Output the (X, Y) coordinate of the center of the cell containing the given text.  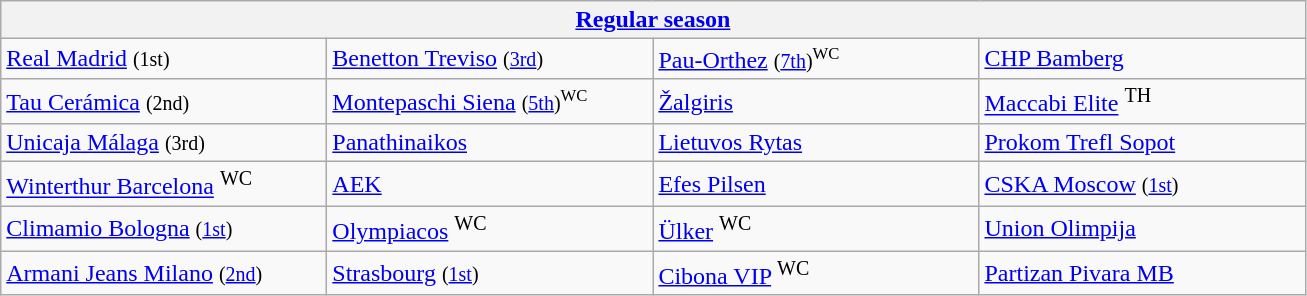
Prokom Trefl Sopot (1142, 143)
Union Olimpija (1142, 228)
Unicaja Málaga (3rd) (164, 143)
Žalgiris (816, 102)
CSKA Moscow (1st) (1142, 184)
Partizan Pivara MB (1142, 274)
AEK (490, 184)
Benetton Treviso (3rd) (490, 59)
Panathinaikos (490, 143)
Efes Pilsen (816, 184)
Strasbourg (1st) (490, 274)
Winterthur Barcelona WC (164, 184)
Real Madrid (1st) (164, 59)
Regular season (653, 20)
Climamio Bologna (1st) (164, 228)
Montepaschi Siena (5th)WC (490, 102)
Tau Cerámica (2nd) (164, 102)
Ülker WC (816, 228)
Olympiacos WC (490, 228)
Armani Jeans Milano (2nd) (164, 274)
Pau-Orthez (7th)WC (816, 59)
Maccabi Elite TH (1142, 102)
CHP Bamberg (1142, 59)
Lietuvos Rytas (816, 143)
Cibona VIP WC (816, 274)
